Detect which cell encompasses the target text, then output its (X, Y) center coordinate. 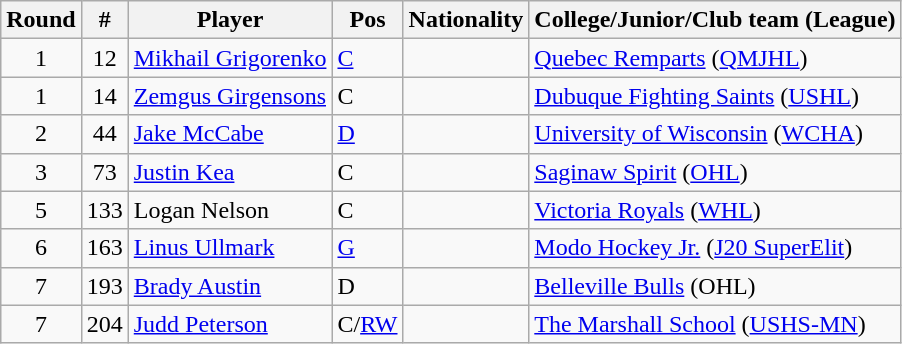
The Marshall School (USHS-MN) (715, 324)
Belleville Bulls (OHL) (715, 286)
5 (41, 210)
Logan Nelson (230, 210)
Dubuque Fighting Saints (USHL) (715, 96)
Zemgus Girgensons (230, 96)
College/Junior/Club team (League) (715, 20)
Mikhail Grigorenko (230, 58)
204 (104, 324)
G (368, 248)
Round (41, 20)
193 (104, 286)
Quebec Remparts (QMJHL) (715, 58)
44 (104, 134)
3 (41, 172)
Justin Kea (230, 172)
Saginaw Spirit (OHL) (715, 172)
6 (41, 248)
# (104, 20)
Pos (368, 20)
Player (230, 20)
University of Wisconsin (WCHA) (715, 134)
73 (104, 172)
Judd Peterson (230, 324)
Victoria Royals (WHL) (715, 210)
163 (104, 248)
Nationality (466, 20)
Modo Hockey Jr. (J20 SuperElit) (715, 248)
133 (104, 210)
Brady Austin (230, 286)
12 (104, 58)
2 (41, 134)
14 (104, 96)
Jake McCabe (230, 134)
C/RW (368, 324)
Linus Ullmark (230, 248)
